Output the (x, y) coordinate of the center of the cell containing the given text.  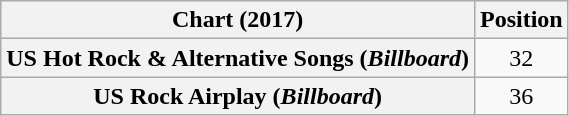
Chart (2017) (238, 20)
US Rock Airplay (Billboard) (238, 96)
Position (521, 20)
36 (521, 96)
32 (521, 58)
US Hot Rock & Alternative Songs (Billboard) (238, 58)
